Extract the (x, y) coordinate from the center of the cell holding the provided text.  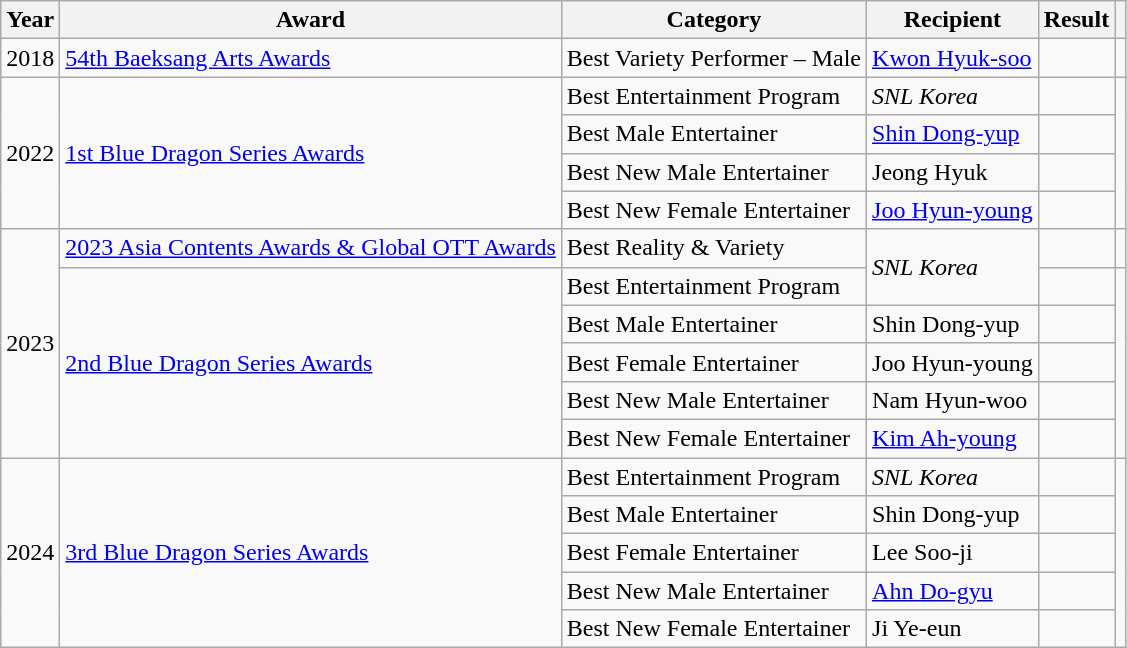
Award (311, 20)
Year (30, 20)
Category (714, 20)
54th Baeksang Arts Awards (311, 58)
Recipient (953, 20)
Best Variety Performer – Male (714, 58)
Kwon Hyuk-soo (953, 58)
2023 Asia Contents Awards & Global OTT Awards (311, 248)
Nam Hyun-woo (953, 400)
3rd Blue Dragon Series Awards (311, 553)
2024 (30, 553)
2022 (30, 153)
Best Reality & Variety (714, 248)
Ahn Do-gyu (953, 591)
Kim Ah-young (953, 438)
Lee Soo-ji (953, 553)
Result (1076, 20)
1st Blue Dragon Series Awards (311, 153)
2023 (30, 343)
Ji Ye-eun (953, 629)
Jeong Hyuk (953, 172)
2nd Blue Dragon Series Awards (311, 362)
2018 (30, 58)
